From the cell containing the given text, extract its center point as [X, Y] coordinate. 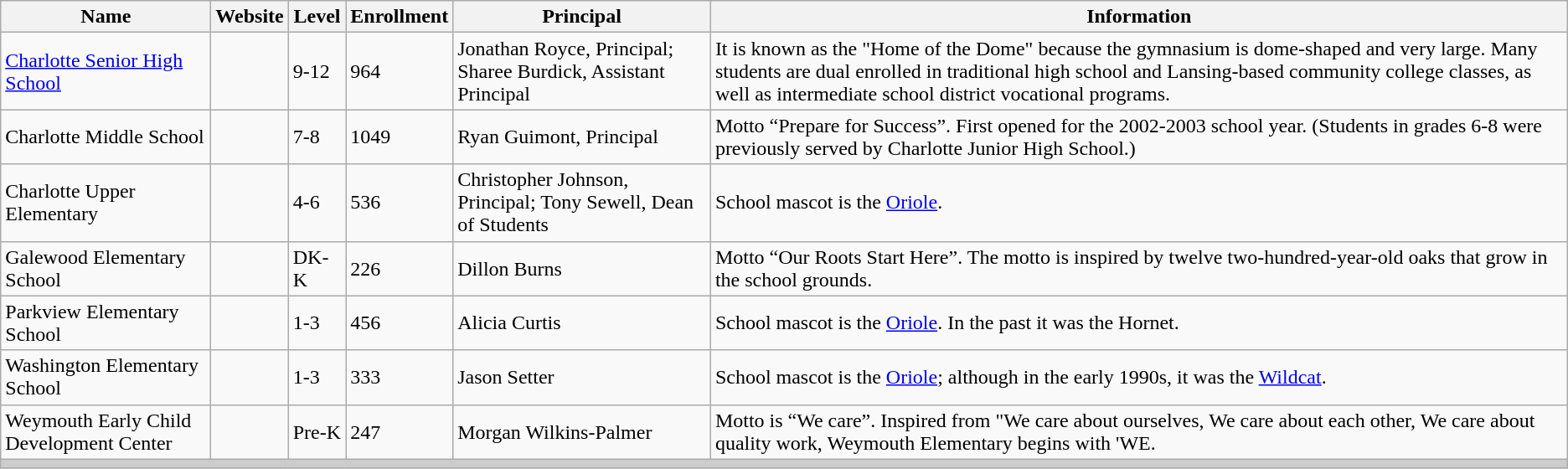
536 [400, 203]
Jason Setter [582, 377]
Christopher Johnson, Principal; Tony Sewell, Dean of Students [582, 203]
Charlotte Middle School [106, 137]
School mascot is the Oriole. [1139, 203]
Morgan Wilkins-Palmer [582, 432]
Website [250, 17]
Name [106, 17]
Charlotte Upper Elementary [106, 203]
Alicia Curtis [582, 323]
School mascot is the Oriole; although in the early 1990s, it was the Wildcat. [1139, 377]
Parkview Elementary School [106, 323]
Enrollment [400, 17]
964 [400, 71]
Information [1139, 17]
Weymouth Early Child Development Center [106, 432]
School mascot is the Oriole. In the past it was the Hornet. [1139, 323]
Jonathan Royce, Principal; Sharee Burdick, Assistant Principal [582, 71]
Level [317, 17]
DK-K [317, 268]
Ryan Guimont, Principal [582, 137]
1049 [400, 137]
7-8 [317, 137]
Principal [582, 17]
Dillon Burns [582, 268]
333 [400, 377]
456 [400, 323]
Pre-K [317, 432]
Galewood Elementary School [106, 268]
Charlotte Senior High School [106, 71]
Motto “Our Roots Start Here”. The motto is inspired by twelve two-hundred-year-old oaks that grow in the school grounds. [1139, 268]
4-6 [317, 203]
226 [400, 268]
247 [400, 432]
Washington Elementary School [106, 377]
9-12 [317, 71]
